Determine the (X, Y) coordinate at the center of the cell enclosing the given text.  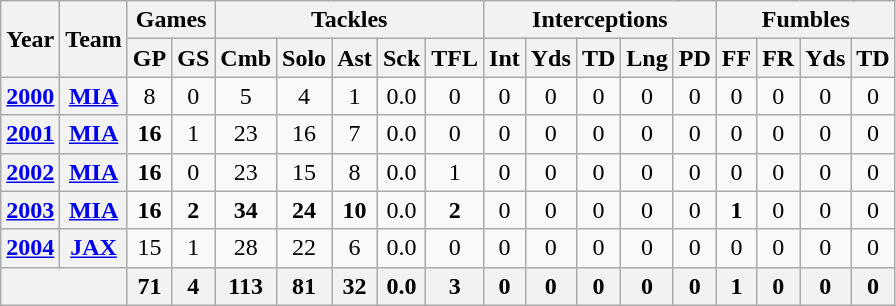
PD (694, 58)
3 (455, 286)
7 (355, 134)
FF (736, 58)
5 (246, 96)
24 (304, 210)
GP (149, 58)
FR (778, 58)
113 (246, 286)
Sck (401, 58)
TFL (455, 58)
Interceptions (600, 20)
2000 (30, 96)
Year (30, 39)
GS (194, 58)
Games (170, 20)
Cmb (246, 58)
JAX (94, 248)
22 (304, 248)
32 (355, 286)
71 (149, 286)
Ast (355, 58)
Solo (304, 58)
Team (94, 39)
81 (304, 286)
2001 (30, 134)
Lng (647, 58)
10 (355, 210)
Fumbles (806, 20)
6 (355, 248)
34 (246, 210)
Tackles (350, 20)
2003 (30, 210)
2002 (30, 172)
28 (246, 248)
2004 (30, 248)
Int (505, 58)
